Capture the cell that displays the provided text and extract its [X, Y] central coordinate. 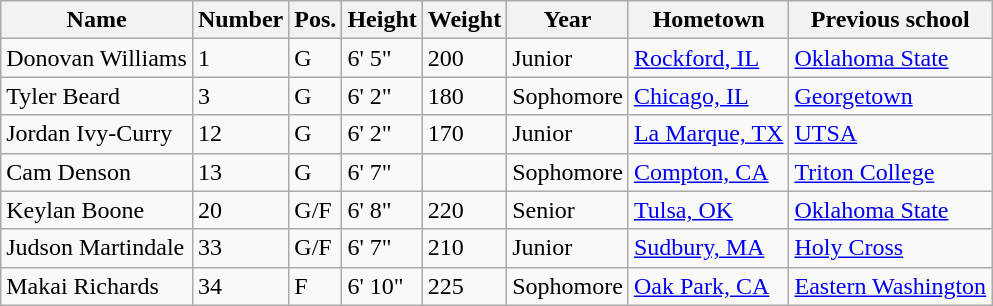
Chicago, IL [708, 96]
6' 8" [382, 210]
Pos. [316, 20]
210 [464, 248]
Oak Park, CA [708, 286]
225 [464, 286]
Judson Martindale [97, 248]
Sudbury, MA [708, 248]
6' 10" [382, 286]
13 [240, 172]
Number [240, 20]
34 [240, 286]
Name [97, 20]
Tulsa, OK [708, 210]
Eastern Washington [890, 286]
Makai Richards [97, 286]
Compton, CA [708, 172]
Weight [464, 20]
Rockford, IL [708, 58]
Triton College [890, 172]
Tyler Beard [97, 96]
Year [568, 20]
33 [240, 248]
Georgetown [890, 96]
Height [382, 20]
Donovan Williams [97, 58]
Hometown [708, 20]
Previous school [890, 20]
12 [240, 134]
6' 5" [382, 58]
Keylan Boone [97, 210]
UTSA [890, 134]
220 [464, 210]
Senior [568, 210]
Cam Denson [97, 172]
Jordan Ivy-Curry [97, 134]
Holy Cross [890, 248]
20 [240, 210]
F [316, 286]
200 [464, 58]
170 [464, 134]
3 [240, 96]
La Marque, TX [708, 134]
180 [464, 96]
1 [240, 58]
